Search for the cell housing the specified text and yield its (X, Y) center coordinate. 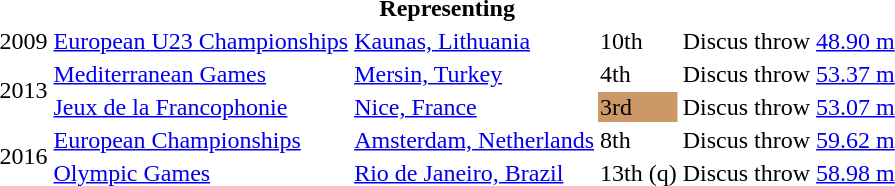
European Championships (201, 140)
10th (639, 41)
4th (639, 74)
Mersin, Turkey (474, 74)
Jeux de la Francophonie (201, 107)
European U23 Championships (201, 41)
Kaunas, Lithuania (474, 41)
Mediterranean Games (201, 74)
Nice, France (474, 107)
3rd (639, 107)
8th (639, 140)
Amsterdam, Netherlands (474, 140)
